Determine the [x, y] coordinate at the center of the cell enclosing the given text.  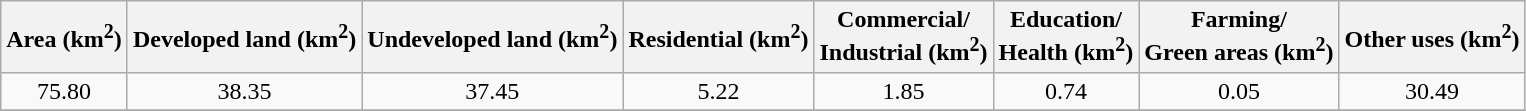
Commercial/ Industrial (km2) [904, 37]
1.85 [904, 91]
Area (km2) [64, 37]
Farming/ Green areas (km2) [1239, 37]
5.22 [718, 91]
0.05 [1239, 91]
75.80 [64, 91]
Other uses (km2) [1432, 37]
Undeveloped land (km2) [492, 37]
Education/ Health (km2) [1066, 37]
0.74 [1066, 91]
37.45 [492, 91]
Developed land (km2) [244, 37]
Residential (km2) [718, 37]
38.35 [244, 91]
30.49 [1432, 91]
